Determine the (X, Y) coordinate at the center of the cell enclosing the given text.  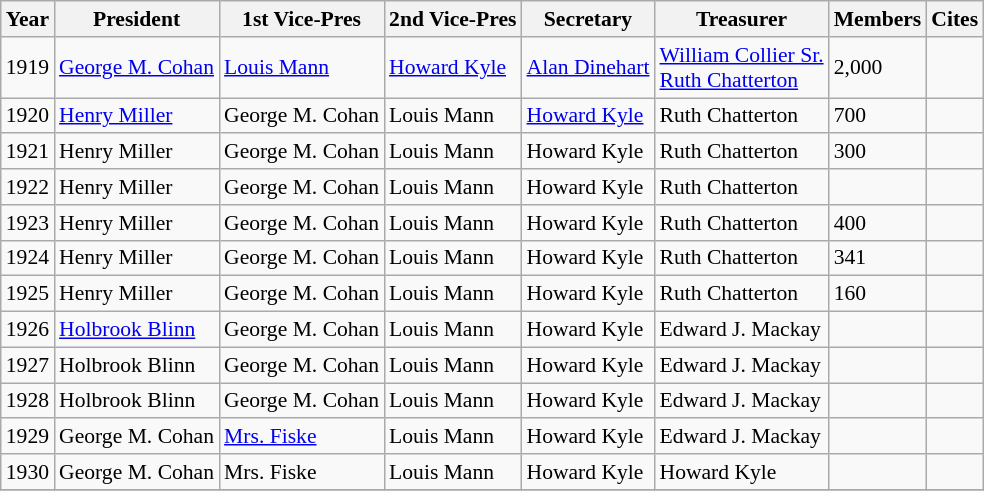
1930 (28, 472)
1924 (28, 258)
300 (878, 152)
Secretary (588, 19)
1st Vice-Pres (302, 19)
1923 (28, 223)
1922 (28, 187)
Treasurer (741, 19)
President (136, 19)
1928 (28, 401)
2nd Vice-Pres (452, 19)
1927 (28, 365)
1929 (28, 437)
1920 (28, 116)
160 (878, 294)
Cites (954, 19)
William Collier Sr.Ruth Chatterton (741, 68)
341 (878, 258)
2,000 (878, 68)
Alan Dinehart (588, 68)
1921 (28, 152)
700 (878, 116)
1919 (28, 68)
Members (878, 19)
400 (878, 223)
Year (28, 19)
1925 (28, 294)
1926 (28, 330)
